Determine the [X, Y] coordinate at the center of the cell enclosing the given text.  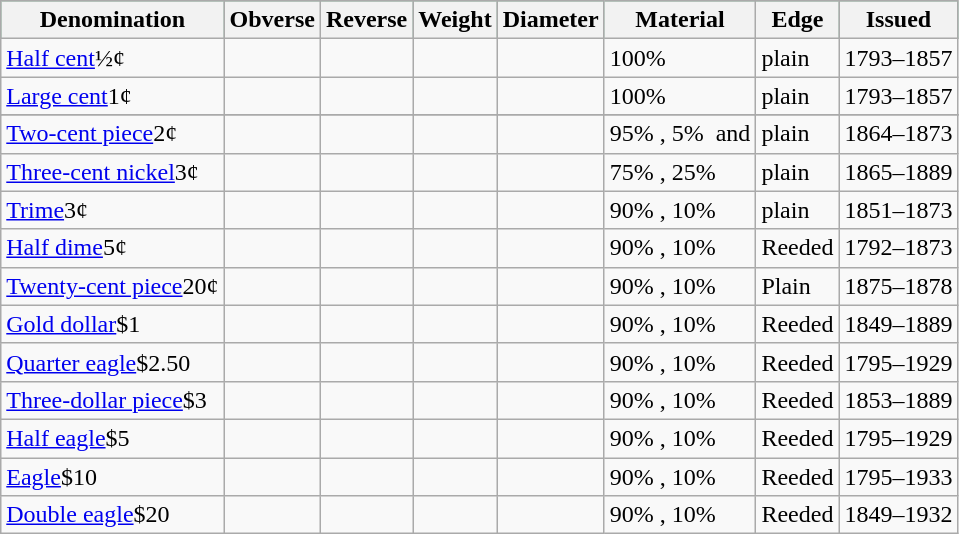
Material [680, 20]
Plain [798, 286]
Half eagle$5 [112, 438]
Issued [898, 20]
1792–1873 [898, 248]
1849–1889 [898, 324]
Quarter eagle$2.50 [112, 362]
1864–1873 [898, 134]
95% , 5% and [680, 134]
1849–1932 [898, 515]
Twenty-cent piece20¢ [112, 286]
75% , 25% [680, 172]
1795–1933 [898, 477]
Obverse [272, 20]
1875–1878 [898, 286]
Denomination [112, 20]
Edge [798, 20]
Gold dollar$1 [112, 324]
Half dime5¢ [112, 248]
Weight [455, 20]
1853–1889 [898, 400]
Reverse [366, 20]
Three-dollar piece$3 [112, 400]
Three-cent nickel3¢ [112, 172]
Two-cent piece2¢ [112, 134]
Double eagle$20 [112, 515]
Eagle$10 [112, 477]
Large cent1¢ [112, 96]
1865–1889 [898, 172]
Diameter [550, 20]
Trime3¢ [112, 210]
1851–1873 [898, 210]
Half cent½¢ [112, 58]
